Provide the [x, y] coordinate of the cell's center where the given text is located.  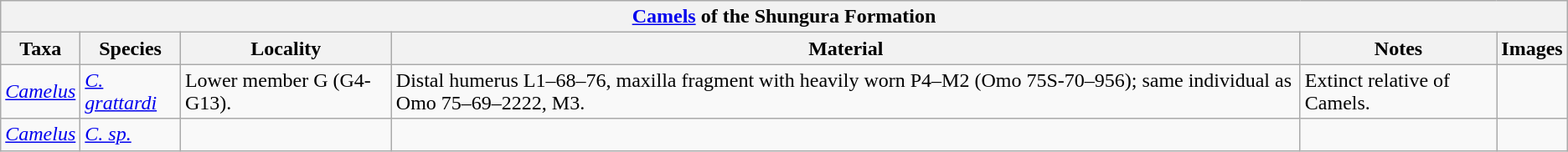
Lower member G (G4-G13). [286, 92]
Locality [286, 48]
C. grattardi [131, 92]
Extinct relative of Camels. [1399, 92]
Material [846, 48]
Images [1532, 48]
Distal humerus L1–68–76, maxilla fragment with heavily worn P4–M2 (Omo 75S-70–956); same individual as Omo 75–69–2222, M3. [846, 92]
Camels of the Shungura Formation [784, 17]
Species [131, 48]
C. sp. [131, 134]
Taxa [40, 48]
Notes [1399, 48]
